For the text-containing cell, return its midpoint in (X, Y) coordinate format. 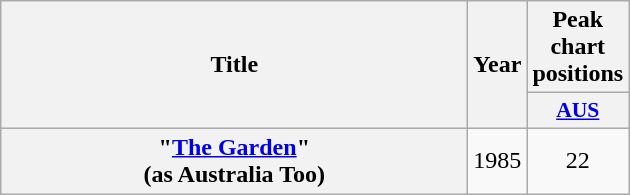
AUS (578, 111)
Title (234, 65)
22 (578, 160)
1985 (498, 160)
"The Garden"(as Australia Too) (234, 160)
Peak chart positions (578, 47)
Year (498, 65)
